Pinpoint the cell where the given text exists, returning its (x, y) midpoint coordinate. 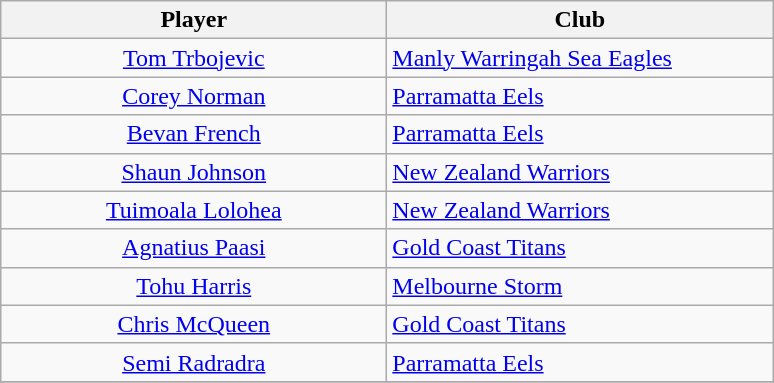
Corey Norman (194, 96)
Chris McQueen (194, 324)
Agnatius Paasi (194, 248)
Melbourne Storm (580, 286)
Tom Trbojevic (194, 58)
Tuimoala Lolohea (194, 210)
Semi Radradra (194, 362)
Tohu Harris (194, 286)
Club (580, 20)
Bevan French (194, 134)
Shaun Johnson (194, 172)
Player (194, 20)
Manly Warringah Sea Eagles (580, 58)
